Scan for the cell matching the given text and deliver its [X, Y] coordinate at center. 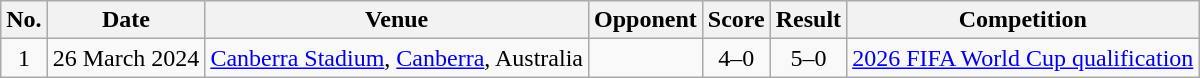
4–0 [736, 58]
Opponent [645, 20]
1 [24, 58]
Competition [1023, 20]
Date [126, 20]
Canberra Stadium, Canberra, Australia [397, 58]
26 March 2024 [126, 58]
Score [736, 20]
Result [808, 20]
5–0 [808, 58]
2026 FIFA World Cup qualification [1023, 58]
Venue [397, 20]
No. [24, 20]
